Find where the given text appears and provide that cell's center as (x, y) coordinate. 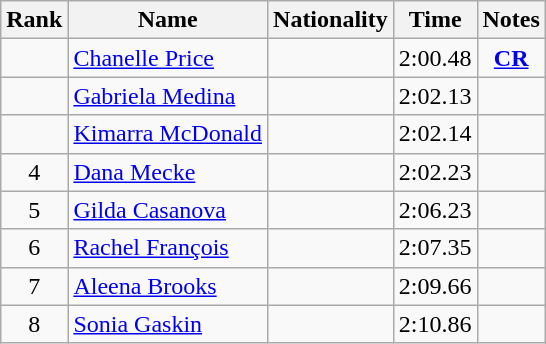
2:02.13 (435, 96)
2:00.48 (435, 58)
Kimarra McDonald (168, 134)
Notes (511, 20)
Chanelle Price (168, 58)
2:02.14 (435, 134)
2:10.86 (435, 324)
Sonia Gaskin (168, 324)
Dana Mecke (168, 172)
2:09.66 (435, 286)
Gabriela Medina (168, 96)
Time (435, 20)
Gilda Casanova (168, 210)
CR (511, 58)
8 (34, 324)
2:02.23 (435, 172)
Nationality (331, 20)
Rachel François (168, 248)
6 (34, 248)
Rank (34, 20)
2:06.23 (435, 210)
Aleena Brooks (168, 286)
2:07.35 (435, 248)
Name (168, 20)
4 (34, 172)
5 (34, 210)
7 (34, 286)
